Find where the given text appears and provide that cell's center as (x, y) coordinate. 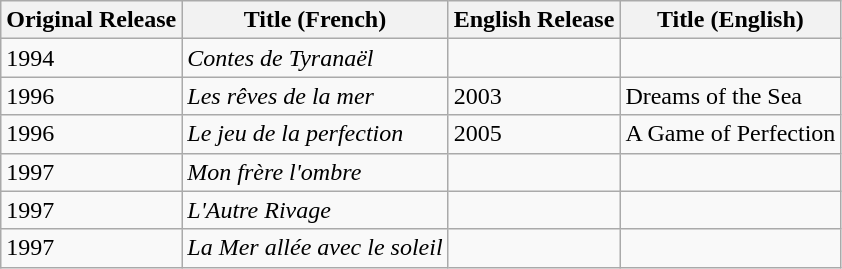
Mon frère l'ombre (315, 172)
La Mer allée avec le soleil (315, 248)
Title (English) (730, 20)
Le jeu de la perfection (315, 134)
Dreams of the Sea (730, 96)
Contes de Tyranaël (315, 58)
English Release (534, 20)
L'Autre Rivage (315, 210)
Original Release (92, 20)
2003 (534, 96)
A Game of Perfection (730, 134)
2005 (534, 134)
Title (French) (315, 20)
1994 (92, 58)
Les rêves de la mer (315, 96)
